Detect which cell encompasses the target text, then output its (X, Y) center coordinate. 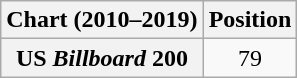
US Billboard 200 (102, 58)
79 (250, 58)
Position (250, 20)
Chart (2010–2019) (102, 20)
